Provide the (x, y) coordinate of the cell's center where the given text is located.  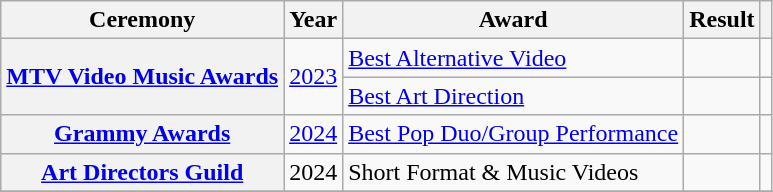
MTV Video Music Awards (142, 77)
Art Directors Guild (142, 172)
Short Format & Music Videos (514, 172)
2023 (314, 77)
Year (314, 20)
Best Pop Duo/Group Performance (514, 134)
Grammy Awards (142, 134)
Result (722, 20)
Best Alternative Video (514, 58)
Award (514, 20)
Ceremony (142, 20)
Best Art Direction (514, 96)
